Detect which cell encompasses the target text, then output its [x, y] center coordinate. 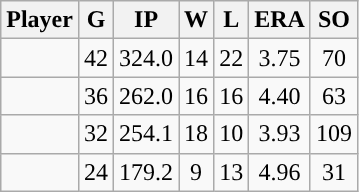
18 [196, 134]
179.2 [146, 172]
SO [334, 20]
G [96, 20]
9 [196, 172]
13 [232, 172]
32 [96, 134]
63 [334, 96]
324.0 [146, 58]
22 [232, 58]
262.0 [146, 96]
IP [146, 20]
254.1 [146, 134]
ERA [280, 20]
31 [334, 172]
L [232, 20]
109 [334, 134]
4.96 [280, 172]
14 [196, 58]
70 [334, 58]
10 [232, 134]
3.93 [280, 134]
3.75 [280, 58]
4.40 [280, 96]
Player [40, 20]
36 [96, 96]
W [196, 20]
42 [96, 58]
24 [96, 172]
